Return the [X, Y] coordinate for the center point of the cell that contains the specified text.  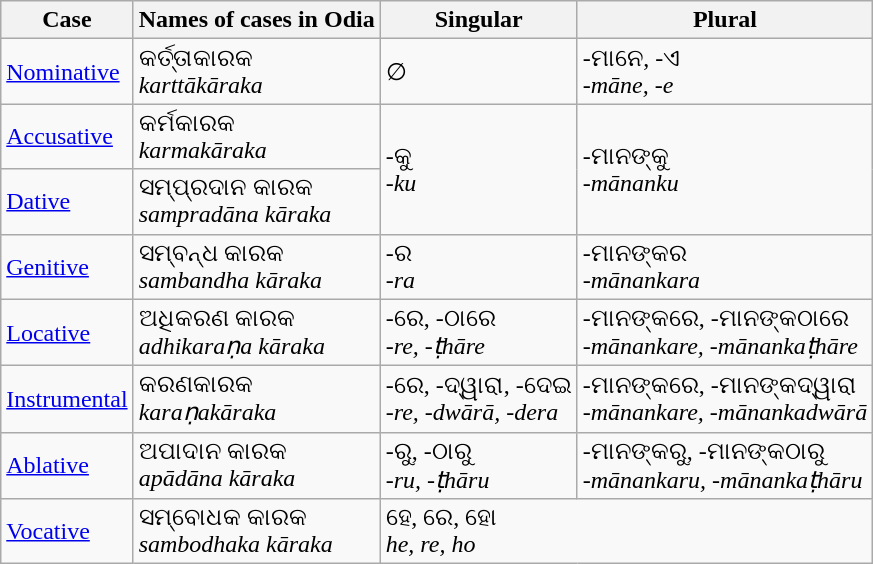
Names of cases in Odia [256, 20]
କରଣକାରକkaraṇakāraka [256, 400]
କର୍ମକାରକkarmakāraka [256, 136]
∅ [478, 72]
ସମ୍ବନ୍ଧ କାରକsambandha kāraka [256, 266]
-ର-ra [478, 266]
Locative [67, 332]
ହେ, ରେ, ହୋhe, re, ho [626, 532]
ସମ୍ପ୍ରଦାନ କାରକsampradāna kāraka [256, 202]
-ମାନଙ୍କରେ, -ମାନଙ୍କଦ୍ୱାରା-mānankare, -mānankadwārā [724, 400]
-ମାନଙ୍କରେ, -ମାନଙ୍କଠାରେ-mānankare, -mānankaṭhāre [724, 332]
Case [67, 20]
Instrumental [67, 400]
Ablative [67, 466]
-ମାନେ, -ଏ -māne, -e [724, 72]
ସମ୍ବୋଧକ କାରକsambodhaka kāraka [256, 532]
-ମାନଙ୍କୁ-mānanku [724, 169]
-ମାନଙ୍କରୁ, -ମାନଙ୍କଠାରୁ-mānankaru, -mānankaṭhāru [724, 466]
Singular [478, 20]
ଅପାଦାନ କାରକapādāna kāraka [256, 466]
Plural [724, 20]
-କୁ-ku [478, 169]
ଅଧିକରଣ କାରକadhikaraṇa kāraka [256, 332]
Dative [67, 202]
Accusative [67, 136]
-ମାନଙ୍କର-mānankara [724, 266]
-ରେ, -ଦ୍ୱାରା, -ଦେଇ-re, -dwārā, -dera [478, 400]
-ରେ, -ଠାରେ-re, -ṭhāre [478, 332]
Vocative [67, 532]
Genitive [67, 266]
କର୍ତ୍ତାକାରକkarttākāraka [256, 72]
-ରୁ, -ଠାରୁ-ru, -ṭhāru [478, 466]
Nominative [67, 72]
